Provide the [x, y] coordinate of the cell's center where the given text is located.  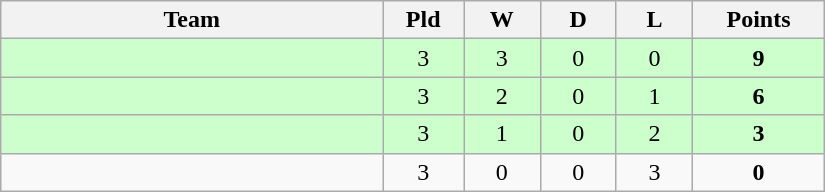
Team [192, 20]
D [578, 20]
W [502, 20]
Points [759, 20]
9 [759, 58]
L [654, 20]
6 [759, 96]
Pld [424, 20]
